Return (x, y) of the center of cell containing provided text 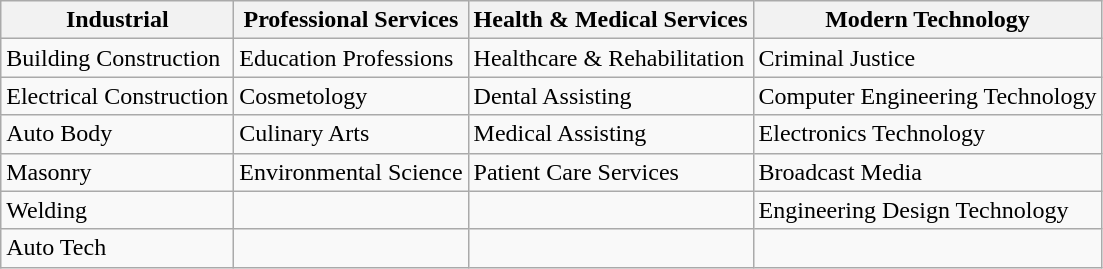
Health & Medical Services (610, 20)
Healthcare & Rehabilitation (610, 58)
Industrial (118, 20)
Auto Tech (118, 248)
Building Construction (118, 58)
Education Professions (351, 58)
Environmental Science (351, 172)
Auto Body (118, 134)
Engineering Design Technology (928, 210)
Professional Services (351, 20)
Culinary Arts (351, 134)
Computer Engineering Technology (928, 96)
Electronics Technology (928, 134)
Welding (118, 210)
Masonry (118, 172)
Medical Assisting (610, 134)
Broadcast Media (928, 172)
Criminal Justice (928, 58)
Patient Care Services (610, 172)
Dental Assisting (610, 96)
Modern Technology (928, 20)
Cosmetology (351, 96)
Electrical Construction (118, 96)
